Find where the given text appears and provide that cell's center as (X, Y) coordinate. 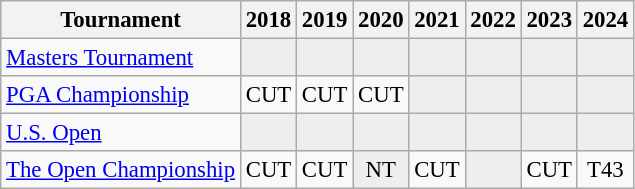
2020 (381, 20)
The Open Championship (121, 170)
U.S. Open (121, 133)
2018 (268, 20)
2019 (325, 20)
PGA Championship (121, 95)
Masters Tournament (121, 58)
NT (381, 170)
2023 (549, 20)
2024 (605, 20)
Tournament (121, 20)
2022 (493, 20)
2021 (437, 20)
T43 (605, 170)
